Determine the (X, Y) coordinate at the center of the cell enclosing the given text.  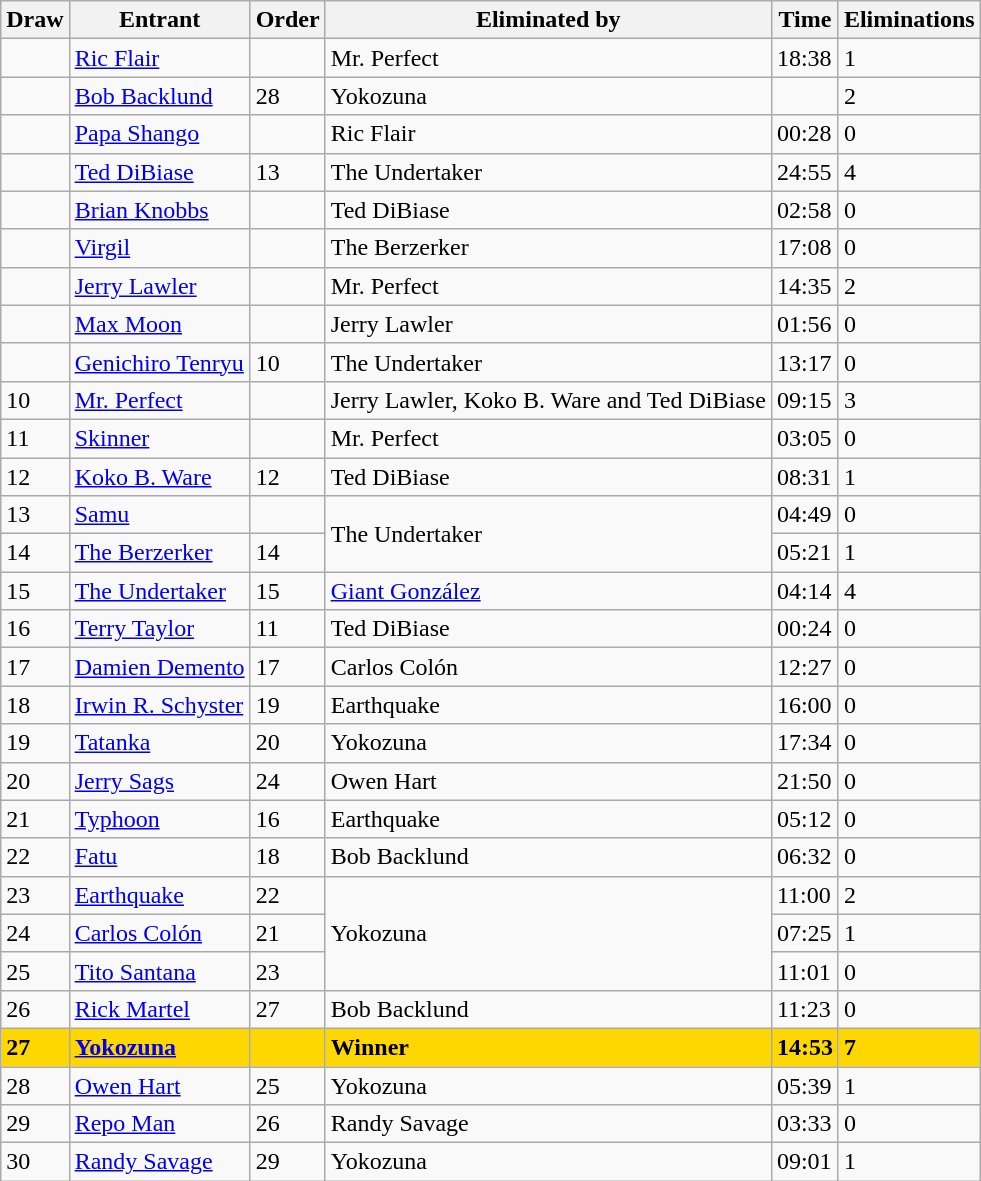
Samu (160, 515)
Skinner (160, 438)
18:38 (804, 58)
Terry Taylor (160, 629)
03:05 (804, 438)
24:55 (804, 172)
Virgil (160, 248)
Jerry Lawler, Koko B. Ware and Ted DiBiase (548, 400)
00:24 (804, 629)
Typhoon (160, 819)
09:15 (804, 400)
04:14 (804, 591)
07:25 (804, 933)
05:12 (804, 819)
Eliminated by (548, 20)
00:28 (804, 134)
Fatu (160, 857)
02:58 (804, 210)
03:33 (804, 1124)
Koko B. Ware (160, 477)
Order (288, 20)
06:32 (804, 857)
11:00 (804, 895)
11:23 (804, 1009)
Winner (548, 1047)
Repo Man (160, 1124)
05:21 (804, 553)
Draw (35, 20)
Irwin R. Schyster (160, 705)
Damien Demento (160, 667)
Rick Martel (160, 1009)
3 (909, 400)
Max Moon (160, 324)
Brian Knobbs (160, 210)
Tatanka (160, 743)
Time (804, 20)
Tito Santana (160, 971)
Jerry Sags (160, 781)
01:56 (804, 324)
17:08 (804, 248)
30 (35, 1162)
14:53 (804, 1047)
11:01 (804, 971)
21:50 (804, 781)
Papa Shango (160, 134)
08:31 (804, 477)
05:39 (804, 1085)
Genichiro Tenryu (160, 362)
17:34 (804, 743)
13:17 (804, 362)
Entrant (160, 20)
7 (909, 1047)
Eliminations (909, 20)
Giant González (548, 591)
09:01 (804, 1162)
12:27 (804, 667)
16:00 (804, 705)
04:49 (804, 515)
14:35 (804, 286)
